From the cell containing the given text, extract its center point as (x, y) coordinate. 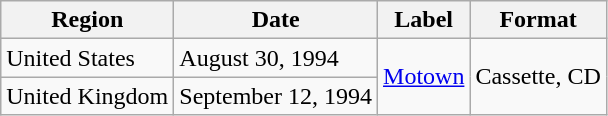
Motown (424, 77)
September 12, 1994 (276, 96)
Label (424, 20)
Region (88, 20)
United Kingdom (88, 96)
Format (538, 20)
August 30, 1994 (276, 58)
United States (88, 58)
Date (276, 20)
Cassette, CD (538, 77)
